Return (X, Y) of the center of cell containing provided text 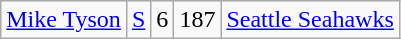
6 (162, 20)
Mike Tyson (64, 20)
Seattle Seahawks (310, 20)
S (138, 20)
187 (198, 20)
